Scan for the cell matching the given text and deliver its (X, Y) coordinate at center. 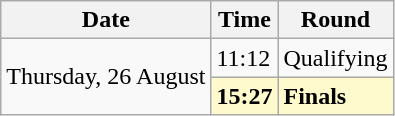
Thursday, 26 August (106, 77)
11:12 (244, 58)
Date (106, 20)
Finals (336, 96)
Time (244, 20)
Qualifying (336, 58)
15:27 (244, 96)
Round (336, 20)
